Scan for the cell matching the given text and deliver its [X, Y] coordinate at center. 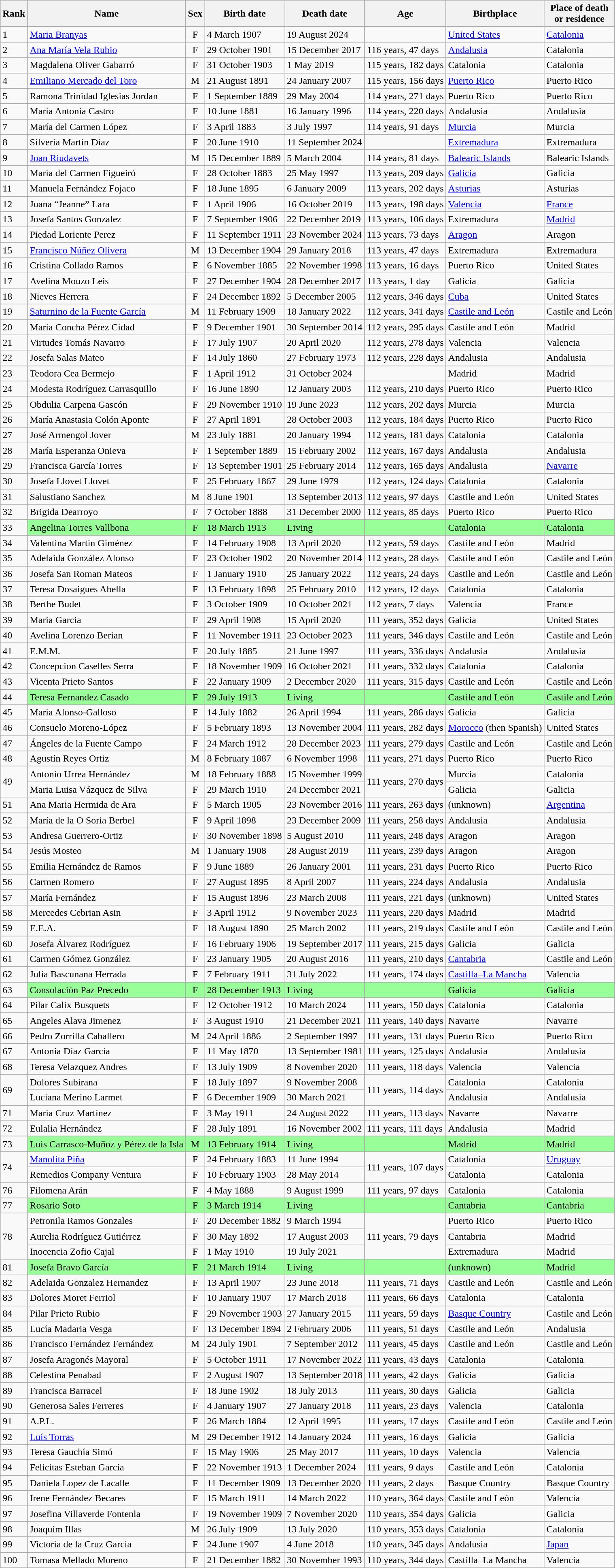
111 years, 224 days [405, 882]
74 [14, 1167]
5 December 2005 [325, 296]
Argentina [579, 805]
Maria Alonso-Galloso [107, 713]
7 November 2020 [325, 1514]
6 December 1909 [245, 1098]
10 [14, 173]
34 [14, 543]
43 [14, 681]
1 April 1906 [245, 204]
113 years, 47 days [405, 250]
Julia Bascunana Herrada [107, 974]
113 years, 106 days [405, 219]
5 March 2004 [325, 157]
Avelina Lorenzo Berian [107, 635]
29 December 1912 [245, 1437]
111 years, 113 days [405, 1113]
18 [14, 296]
11 December 1909 [245, 1483]
29 May 2004 [325, 96]
María Antonia Castro [107, 111]
4 May 1888 [245, 1190]
27 February 1973 [325, 358]
48 [14, 759]
81 [14, 1267]
111 years, 23 days [405, 1406]
29 June 1979 [325, 481]
8 [14, 142]
10 June 1881 [245, 111]
51 [14, 805]
9 April 1898 [245, 820]
Rank [14, 14]
24 March 1912 [245, 743]
23 November 2016 [325, 805]
24 [14, 389]
100 [14, 1560]
110 years, 344 days [405, 1560]
30 May 1892 [245, 1236]
111 years, 239 days [405, 851]
7 September 1906 [245, 219]
8 February 1887 [245, 759]
Name [107, 14]
Antonio Urrea Hernández [107, 774]
24 February 1883 [245, 1159]
111 years, 42 days [405, 1375]
28 December 1913 [245, 990]
11 [14, 188]
44 [14, 697]
59 [14, 928]
114 years, 220 days [405, 111]
111 years, 346 days [405, 635]
11 May 1870 [245, 1051]
Carmen Gómez González [107, 959]
24 June 1907 [245, 1545]
Ana Maria Hermida de Ara [107, 805]
56 [14, 882]
4 [14, 81]
88 [14, 1375]
10 January 1907 [245, 1298]
111 years, 114 days [405, 1090]
60 [14, 944]
111 years, 286 days [405, 713]
Maria Luisa Vázquez de Silva [107, 789]
67 [14, 1051]
Concepcion Caselles Serra [107, 666]
11 February 1909 [245, 312]
41 [14, 651]
Luis Carrasco-Muñoz y Pérez de la Isla [107, 1144]
13 December 1894 [245, 1329]
A.P.L. [107, 1421]
Aurelia Rodríguez Gutiérrez [107, 1236]
14 July 1882 [245, 713]
Nieves Herrera [107, 296]
Rosario Soto [107, 1206]
Sex [195, 14]
96 [14, 1498]
25 March 2002 [325, 928]
13 December 2020 [325, 1483]
Magdalena Oliver Gabarró [107, 65]
1 December 2024 [325, 1468]
5 February 1893 [245, 728]
29 March 1910 [245, 789]
15 December 1889 [245, 157]
18 February 1888 [245, 774]
Antonia Díaz García [107, 1051]
Dolores Moret Ferriol [107, 1298]
20 June 1910 [245, 142]
5 August 2010 [325, 836]
111 years, 258 days [405, 820]
Teodora Cea Bermejo [107, 373]
23 November 2024 [325, 235]
29 November 1903 [245, 1313]
24 July 1901 [245, 1344]
Place of death or residence [579, 14]
Josefa Santos Gonzalez [107, 219]
111 years, 66 days [405, 1298]
20 December 1882 [245, 1221]
111 years, 332 days [405, 666]
27 December 1904 [245, 281]
4 June 2018 [325, 1545]
Adelaida González Alonso [107, 558]
Valentina Martín Giménez [107, 543]
José Armengol Jover [107, 435]
14 [14, 235]
Avelina Mouzo Leis [107, 281]
66 [14, 1036]
10 February 1903 [245, 1174]
Josefa Salas Mateo [107, 358]
97 [14, 1514]
19 June 2023 [325, 404]
113 years, 1 day [405, 281]
29 April 1908 [245, 620]
111 years, 248 days [405, 836]
111 years, 30 days [405, 1390]
Angeles Alava Jimenez [107, 1021]
83 [14, 1298]
111 years, 150 days [405, 1005]
E.M.M. [107, 651]
55 [14, 866]
Josefa Llovet Llovet [107, 481]
28 October 1883 [245, 173]
15 August 1896 [245, 897]
39 [14, 620]
61 [14, 959]
2 February 2006 [325, 1329]
90 [14, 1406]
111 years, 279 days [405, 743]
Pilar Prieto Rubio [107, 1313]
Birth date [245, 14]
111 years, 79 days [405, 1236]
7 September 2012 [325, 1344]
16 October 2021 [325, 666]
Juana “Jeanne” Lara [107, 204]
112 years, 278 days [405, 343]
19 July 2021 [325, 1252]
Death date [325, 14]
111 years, 111 days [405, 1128]
7 [14, 127]
17 November 2022 [325, 1360]
22 December 2019 [325, 219]
68 [14, 1067]
3 May 1911 [245, 1113]
9 December 1901 [245, 327]
13 November 2004 [325, 728]
21 March 1914 [245, 1267]
20 January 1994 [325, 435]
María del Carmen Figueiró [107, 173]
3 [14, 65]
45 [14, 713]
5 [14, 96]
13 April 2020 [325, 543]
1 May 2019 [325, 65]
37 [14, 589]
María del Carmen López [107, 127]
18 March 1913 [245, 528]
Teresa Fernandez Casado [107, 697]
19 [14, 312]
111 years, 59 days [405, 1313]
28 [14, 451]
25 [14, 404]
Age [405, 14]
1 May 1910 [245, 1252]
Cuba [495, 296]
11 September 2024 [325, 142]
112 years, 165 days [405, 466]
111 years, 107 days [405, 1167]
6 November 1998 [325, 759]
86 [14, 1344]
10 March 2024 [325, 1005]
27 January 2015 [325, 1313]
25 May 1997 [325, 173]
82 [14, 1283]
29 November 1910 [245, 404]
7 February 1911 [245, 974]
113 years, 198 days [405, 204]
112 years, 28 days [405, 558]
112 years, 97 days [405, 497]
111 years, 215 days [405, 944]
38 [14, 604]
Francisca García Torres [107, 466]
1 April 1912 [245, 373]
57 [14, 897]
Uruguay [579, 1159]
28 August 2019 [325, 851]
18 July 2013 [325, 1390]
2 December 2020 [325, 681]
Josefa Aragonés Mayoral [107, 1360]
Angelina Torres Vallbona [107, 528]
Japan [579, 1545]
4 January 1907 [245, 1406]
Adelaida Gonzalez Hernandez [107, 1283]
3 October 1909 [245, 604]
28 December 2017 [325, 281]
87 [14, 1360]
Silveria Martín Díaz [107, 142]
María de la O Soria Berbel [107, 820]
Emilia Hernández de Ramos [107, 866]
Josefa Bravo García [107, 1267]
33 [14, 528]
20 November 2014 [325, 558]
112 years, 295 days [405, 327]
2 September 1997 [325, 1036]
112 years, 85 days [405, 512]
53 [14, 836]
12 October 1912 [245, 1005]
76 [14, 1190]
Salustiano Sanchez [107, 497]
24 December 2021 [325, 789]
6 [14, 111]
23 March 2008 [325, 897]
27 April 1891 [245, 419]
111 years, 140 days [405, 1021]
112 years, 7 days [405, 604]
111 years, 43 days [405, 1360]
15 March 1911 [245, 1498]
4 March 1907 [245, 34]
112 years, 124 days [405, 481]
114 years, 271 days [405, 96]
58 [14, 913]
3 March 1914 [245, 1206]
89 [14, 1390]
María Fernández [107, 897]
Birthplace [495, 14]
5 October 1911 [245, 1360]
11 June 1994 [325, 1159]
13 April 1907 [245, 1283]
19 September 2017 [325, 944]
18 January 2022 [325, 312]
23 [14, 373]
13 July 2020 [325, 1529]
112 years, 12 days [405, 589]
25 February 2014 [325, 466]
Generosa Sales Ferreres [107, 1406]
8 November 2020 [325, 1067]
Obdulia Carpena Gascón [107, 404]
15 April 2020 [325, 620]
115 years, 156 days [405, 81]
111 years, 271 days [405, 759]
23 June 2018 [325, 1283]
111 years, 210 days [405, 959]
71 [14, 1113]
9 March 1994 [325, 1221]
7 October 1888 [245, 512]
Francisco Fernández Fernández [107, 1344]
Berthe Budet [107, 604]
8 April 2007 [325, 882]
15 May 1906 [245, 1452]
Filomena Arán [107, 1190]
1 [14, 34]
Piedad Loriente Perez [107, 235]
29 January 2018 [325, 250]
47 [14, 743]
112 years, 228 days [405, 358]
85 [14, 1329]
30 [14, 481]
1 January 1908 [245, 851]
28 July 1891 [245, 1128]
Petronila Ramos Gonzales [107, 1221]
21 December 1882 [245, 1560]
72 [14, 1128]
23 July 1881 [245, 435]
30 November 1898 [245, 836]
Cristina Collado Ramos [107, 266]
Manuela Fernández Fojaco [107, 188]
26 [14, 419]
Brigida Dearroyo [107, 512]
Ángeles de la Fuente Campo [107, 743]
111 years, 315 days [405, 681]
13 September 1981 [325, 1051]
26 April 1994 [325, 713]
Luciana Merino Larmet [107, 1098]
94 [14, 1468]
13 July 1909 [245, 1067]
64 [14, 1005]
2 August 1907 [245, 1375]
111 years, 51 days [405, 1329]
31 December 2000 [325, 512]
17 [14, 281]
28 October 2003 [325, 419]
22 November 1913 [245, 1468]
23 January 1905 [245, 959]
93 [14, 1452]
35 [14, 558]
111 years, 219 days [405, 928]
Consolación Paz Precedo [107, 990]
6 November 1885 [245, 266]
65 [14, 1021]
3 April 1912 [245, 913]
111 years, 270 days [405, 782]
3 April 1883 [245, 127]
Consuelo Moreno-López [107, 728]
112 years, 341 days [405, 312]
84 [14, 1313]
Vicenta Prieto Santos [107, 681]
28 May 2014 [325, 1174]
25 February 1867 [245, 481]
11 November 1911 [245, 635]
5 March 1905 [245, 805]
Teresa Dosaigues Abella [107, 589]
112 years, 181 days [405, 435]
112 years, 184 days [405, 419]
113 years, 73 days [405, 235]
26 March 1884 [245, 1421]
Saturnino de la Fuente García [107, 312]
21 [14, 343]
24 April 1886 [245, 1036]
20 [14, 327]
30 March 2021 [325, 1098]
13 September 2013 [325, 497]
20 April 2020 [325, 343]
22 January 1909 [245, 681]
Joan Riudavets [107, 157]
77 [14, 1206]
Celestina Penabad [107, 1375]
Luís Torras [107, 1437]
91 [14, 1421]
María Anastasia Colón Aponte [107, 419]
8 June 1901 [245, 497]
Josefina Villaverde Fontenla [107, 1514]
18 June 1895 [245, 188]
115 years, 182 days [405, 65]
Modesta Rodríguez Carrasquillo [107, 389]
3 July 1997 [325, 127]
Mercedes Cebrian Asin [107, 913]
42 [14, 666]
16 [14, 266]
22 [14, 358]
9 November 2008 [325, 1082]
111 years, 336 days [405, 651]
13 February 1914 [245, 1144]
Virtudes Tomás Navarro [107, 343]
14 February 1908 [245, 543]
63 [14, 990]
111 years, 45 days [405, 1344]
Agustín Reyes Ortiz [107, 759]
26 July 1909 [245, 1529]
111 years, 9 days [405, 1468]
111 years, 174 days [405, 974]
23 October 1902 [245, 558]
Andresa Guerrero-Ortiz [107, 836]
19 November 1909 [245, 1514]
31 July 2022 [325, 974]
73 [14, 1144]
Felicitas Esteban García [107, 1468]
2 [14, 50]
18 November 1909 [245, 666]
Victoria de la Cruz Garcia [107, 1545]
27 August 1895 [245, 882]
Teresa Gauchía Simó [107, 1452]
111 years, 10 days [405, 1452]
111 years, 118 days [405, 1067]
111 years, 17 days [405, 1421]
92 [14, 1437]
16 June 1890 [245, 389]
114 years, 81 days [405, 157]
111 years, 16 days [405, 1437]
112 years, 59 days [405, 543]
Inocencia Zofio Cajal [107, 1252]
Carmen Romero [107, 882]
Pilar Calix Busquets [107, 1005]
110 years, 354 days [405, 1514]
17 July 1907 [245, 343]
14 March 2022 [325, 1498]
Pedro Zorrilla Caballero [107, 1036]
Morocco (then Spanish) [495, 728]
23 December 2009 [325, 820]
Daniela Lopez de Lacalle [107, 1483]
111 years, 131 days [405, 1036]
Jesús Mosteo [107, 851]
29 July 1913 [245, 697]
18 June 1902 [245, 1390]
111 years, 282 days [405, 728]
46 [14, 728]
28 December 2023 [325, 743]
98 [14, 1529]
14 July 1860 [245, 358]
3 August 1910 [245, 1021]
30 September 2014 [325, 327]
99 [14, 1545]
32 [14, 512]
9 [14, 157]
29 October 1901 [245, 50]
111 years, 231 days [405, 866]
112 years, 24 days [405, 574]
110 years, 345 days [405, 1545]
Emiliano Mercado del Toro [107, 81]
Josefa Álvarez Rodríguez [107, 944]
Ramona Trinidad Iglesias Jordan [107, 96]
23 October 2023 [325, 635]
María Esperanza Onieva [107, 451]
114 years, 91 days [405, 127]
19 August 2024 [325, 34]
13 September 2018 [325, 1375]
20 August 2016 [325, 959]
24 January 2007 [325, 81]
13 February 1898 [245, 589]
Irene Fernández Becares [107, 1498]
Maria Branyas [107, 34]
18 July 1897 [245, 1082]
36 [14, 574]
49 [14, 782]
16 February 1906 [245, 944]
Tomasa Mellado Moreno [107, 1560]
17 August 2003 [325, 1236]
Francisca Barracel [107, 1390]
11 September 1911 [245, 235]
Remedios Company Ventura [107, 1174]
110 years, 364 days [405, 1498]
21 December 2021 [325, 1021]
111 years, 2 days [405, 1483]
24 December 1892 [245, 296]
6 January 2009 [325, 188]
111 years, 352 days [405, 620]
16 November 2002 [325, 1128]
13 December 1904 [245, 250]
Lucía Madaria Vesga [107, 1329]
25 January 2022 [325, 574]
31 [14, 497]
78 [14, 1236]
62 [14, 974]
Manolita Piña [107, 1159]
Dolores Subirana [107, 1082]
10 October 2021 [325, 604]
15 December 2017 [325, 50]
31 October 2024 [325, 373]
111 years, 97 days [405, 1190]
52 [14, 820]
111 years, 125 days [405, 1051]
112 years, 346 days [405, 296]
16 October 2019 [325, 204]
15 February 2002 [325, 451]
Ana María Vela Rubio [107, 50]
69 [14, 1090]
15 [14, 250]
21 August 1891 [245, 81]
1 January 1910 [245, 574]
25 February 2010 [325, 589]
12 January 2003 [325, 389]
María Concha Pérez Cidad [107, 327]
29 [14, 466]
54 [14, 851]
113 years, 202 days [405, 188]
112 years, 202 days [405, 404]
113 years, 16 days [405, 266]
113 years, 209 days [405, 173]
12 April 1995 [325, 1421]
18 August 1890 [245, 928]
30 November 1993 [325, 1560]
116 years, 47 days [405, 50]
112 years, 167 days [405, 451]
16 January 1996 [325, 111]
40 [14, 635]
112 years, 210 days [405, 389]
Teresa Velazquez Andres [107, 1067]
Josefa San Roman Mateos [107, 574]
Francisco Núñez Olivera [107, 250]
Eulalia Hernández [107, 1128]
22 November 1998 [325, 266]
15 November 1999 [325, 774]
14 January 2024 [325, 1437]
111 years, 71 days [405, 1283]
13 [14, 219]
9 August 1999 [325, 1190]
Joaquim Illas [107, 1529]
9 November 2023 [325, 913]
24 August 2022 [325, 1113]
95 [14, 1483]
María Cruz Martínez [107, 1113]
17 March 2018 [325, 1298]
Maria Garcia [107, 620]
25 May 2017 [325, 1452]
31 October 1903 [245, 65]
13 September 1901 [245, 466]
26 January 2001 [325, 866]
21 June 1997 [325, 651]
9 June 1889 [245, 866]
20 July 1885 [245, 651]
E.E.A. [107, 928]
110 years, 353 days [405, 1529]
12 [14, 204]
111 years, 221 days [405, 897]
27 [14, 435]
111 years, 263 days [405, 805]
111 years, 220 days [405, 913]
27 January 2018 [325, 1406]
